From the cell containing the given text, extract its center point as (X, Y) coordinate. 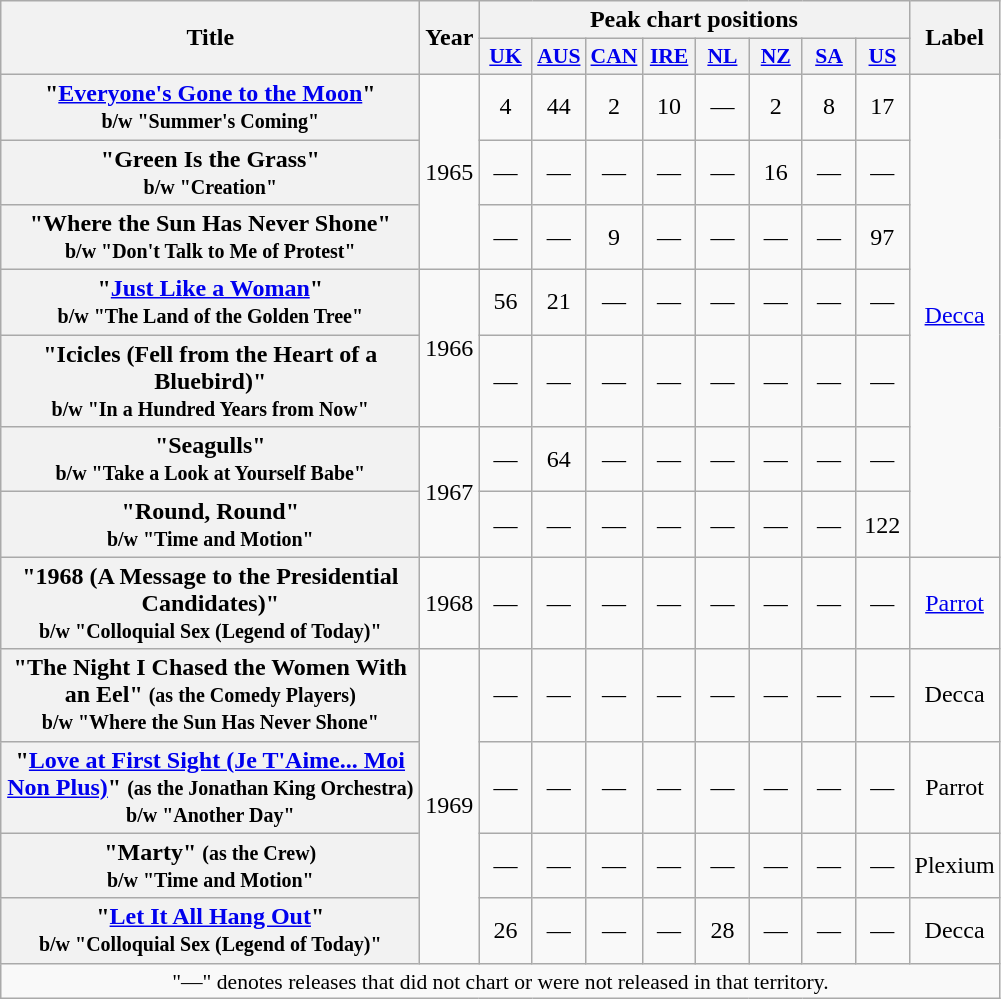
"Round, Round"b/w "Time and Motion" (210, 524)
"Let It All Hang Out"b/w "Colloquial Sex (Legend of Today)" (210, 930)
"Love at First Sight (Je T'Aime... Moi Non Plus)" (as the Jonathan King Orchestra) b/w "Another Day" (210, 787)
"Icicles (Fell from the Heart of a Bluebird)"b/w "In a Hundred Years from Now" (210, 381)
1965 (450, 172)
21 (558, 302)
8 (828, 106)
1968 (450, 603)
26 (506, 930)
IRE (668, 57)
Peak chart positions (694, 20)
122 (882, 524)
"—" denotes releases that did not chart or were not released in that territory. (500, 981)
US (882, 57)
Title (210, 38)
56 (506, 302)
"Just Like a Woman"b/w "The Land of the Golden Tree" (210, 302)
44 (558, 106)
10 (668, 106)
NZ (776, 57)
"Green Is the Grass"b/w "Creation" (210, 172)
NL (722, 57)
"The Night I Chased the Women With an Eel" (as the Comedy Players)b/w "Where the Sun Has Never Shone" (210, 695)
"1968 (A Message to the Presidential Candidates)" b/w "Colloquial Sex (Legend of Today)" (210, 603)
UK (506, 57)
"Marty" (as the Crew)b/w "Time and Motion" (210, 866)
16 (776, 172)
AUS (558, 57)
Year (450, 38)
"Seagulls"b/w "Take a Look at Yourself Babe" (210, 460)
SA (828, 57)
1966 (450, 348)
28 (722, 930)
1969 (450, 806)
17 (882, 106)
64 (558, 460)
Label (954, 38)
9 (614, 238)
CAN (614, 57)
"Where the Sun Has Never Shone"b/w "Don't Talk to Me of Protest" (210, 238)
"Everyone's Gone to the Moon" b/w "Summer's Coming" (210, 106)
4 (506, 106)
1967 (450, 492)
97 (882, 238)
Plexium (954, 866)
